Return (X, Y) of the center of cell containing provided text 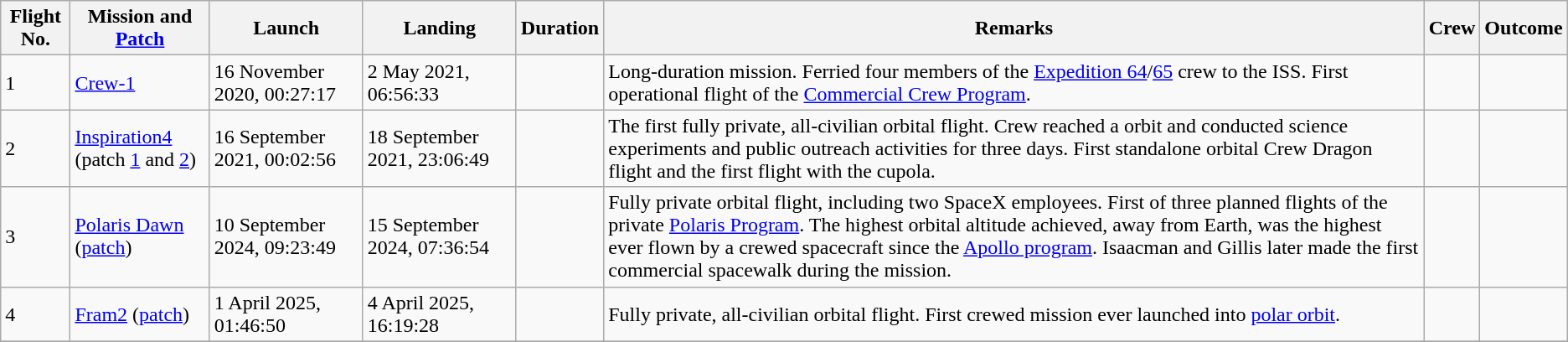
4 (35, 313)
1 April 2025, 01:46:50 (286, 313)
18 September 2021, 23:06:49 (439, 148)
Inspiration4 (patch 1 and 2) (140, 148)
10 September 2024, 09:23:49 (286, 236)
1 (35, 82)
Crew (1452, 28)
Mission and Patch (140, 28)
2 May 2021, 06:56:33 (439, 82)
Landing (439, 28)
Launch (286, 28)
Crew-1 (140, 82)
Polaris Dawn (patch) (140, 236)
Fram2 (patch) (140, 313)
3 (35, 236)
Outcome (1524, 28)
15 September 2024, 07:36:54 (439, 236)
Fully private, all-civilian orbital flight. First crewed mission ever launched into polar orbit. (1014, 313)
Duration (560, 28)
Long-duration mission. Ferried four members of the Expedition 64/65 crew to the ISS. First operational flight of the Commercial Crew Program. (1014, 82)
4 April 2025, 16:19:28 (439, 313)
16 November 2020, 00:27:17 (286, 82)
Flight No. (35, 28)
Remarks (1014, 28)
2 (35, 148)
16 September 2021, 00:02:56 (286, 148)
